Pinpoint the cell where the given text exists, returning its (x, y) midpoint coordinate. 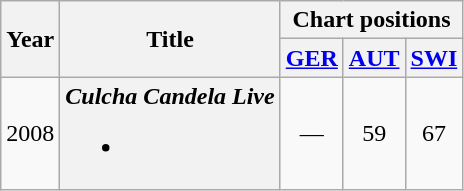
SWI (434, 58)
67 (434, 134)
Chart positions (372, 20)
2008 (30, 134)
Year (30, 39)
Title (170, 39)
— (312, 134)
Culcha Candela Live (170, 134)
59 (374, 134)
GER (312, 58)
AUT (374, 58)
